Find where the given text appears and provide that cell's center as [X, Y] coordinate. 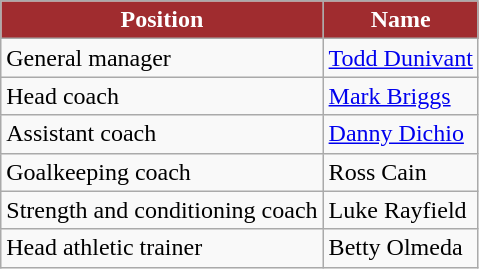
Goalkeeping coach [162, 172]
Mark Briggs [400, 96]
Luke Rayfield [400, 210]
Danny Dichio [400, 134]
Assistant coach [162, 134]
Ross Cain [400, 172]
Position [162, 20]
Head athletic trainer [162, 248]
General manager [162, 58]
Name [400, 20]
Betty Olmeda [400, 248]
Strength and conditioning coach [162, 210]
Todd Dunivant [400, 58]
Head coach [162, 96]
